Return [X, Y] of the center of cell containing provided text 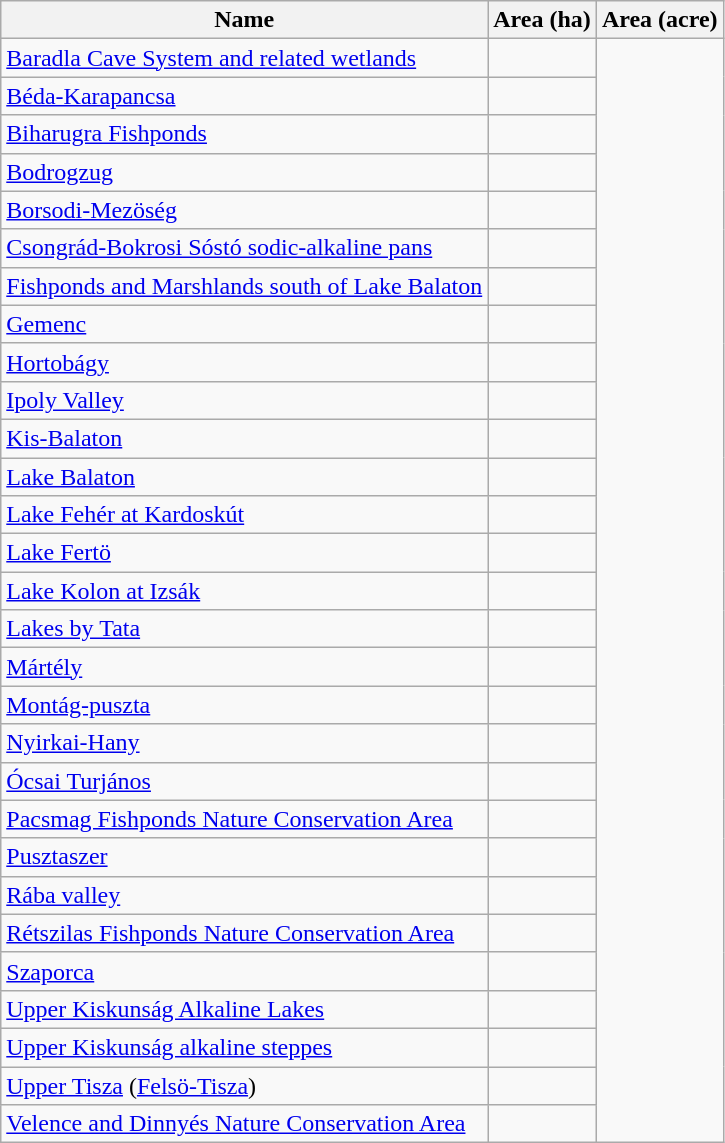
Hortobágy [244, 362]
Csongrád-Bokrosi Sóstó sodic-alkaline pans [244, 248]
Pacsmag Fishponds Nature Conservation Area [244, 819]
Béda-Karapancsa [244, 96]
Lake Fehér at Kardoskút [244, 515]
Pusztaszer [244, 857]
Kis-Balaton [244, 438]
Borsodi-Mezöség [244, 210]
Lakes by Tata [244, 629]
Rába valley [244, 895]
Fishponds and Marshlands south of Lake Balaton [244, 286]
Velence and Dinnyés Nature Conservation Area [244, 1124]
Name [244, 20]
Bodrogzug [244, 172]
Rétszilas Fishponds Nature Conservation Area [244, 933]
Area (acre) [660, 20]
Lake Fertö [244, 553]
Biharugra Fishponds [244, 134]
Montág-puszta [244, 705]
Lake Balaton [244, 477]
Mártély [244, 667]
Area (ha) [542, 20]
Nyirkai-Hany [244, 743]
Szaporca [244, 971]
Baradla Cave System and related wetlands [244, 58]
Ipoly Valley [244, 400]
Gemenc [244, 324]
Ócsai Turjános [244, 781]
Upper Kiskunság Alkaline Lakes [244, 1009]
Upper Kiskunság alkaline steppes [244, 1047]
Lake Kolon at Izsák [244, 591]
Upper Tisza (Felsö-Tisza) [244, 1085]
